Pinpoint the cell where the given text exists, returning its (X, Y) midpoint coordinate. 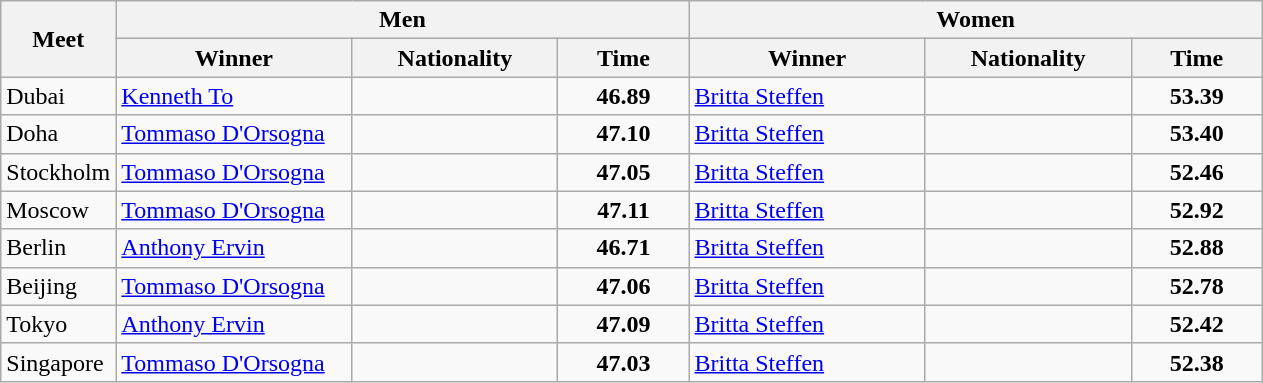
47.06 (624, 286)
47.03 (624, 362)
Tokyo (58, 324)
46.89 (624, 96)
47.11 (624, 210)
Berlin (58, 248)
52.78 (1196, 286)
Doha (58, 134)
Meet (58, 39)
53.40 (1196, 134)
52.38 (1196, 362)
46.71 (624, 248)
47.10 (624, 134)
Men (402, 20)
Singapore (58, 362)
47.09 (624, 324)
Dubai (58, 96)
Moscow (58, 210)
47.05 (624, 172)
52.88 (1196, 248)
53.39 (1196, 96)
52.92 (1196, 210)
52.42 (1196, 324)
Kenneth To (234, 96)
Women (976, 20)
Beijing (58, 286)
52.46 (1196, 172)
Stockholm (58, 172)
